Locate the cell with the specified text and output its (X, Y) center coordinate. 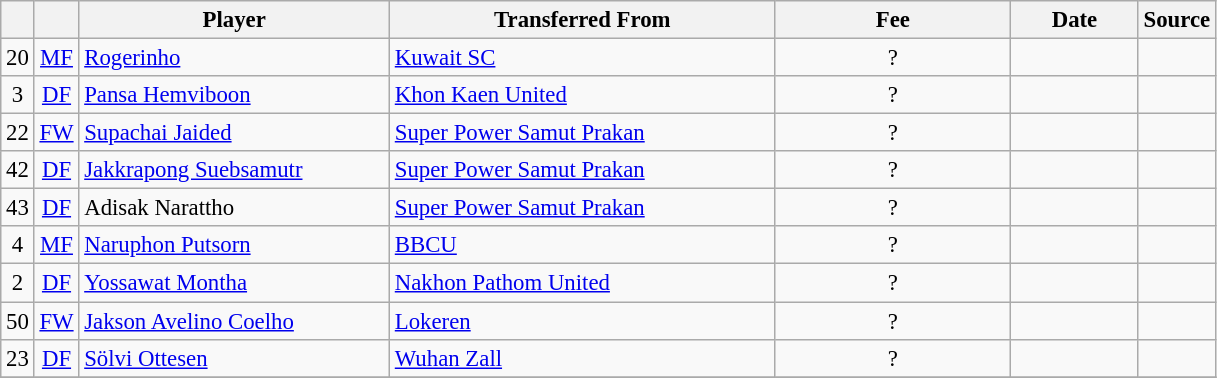
Source (1176, 20)
Nakhon Pathom United (582, 283)
3 (18, 95)
Date (1075, 20)
42 (18, 170)
43 (18, 208)
Jakkrapong Suebsamutr (234, 170)
Khon Kaen United (582, 95)
BBCU (582, 245)
23 (18, 358)
2 (18, 283)
Jakson Avelino Coelho (234, 321)
22 (18, 133)
Fee (893, 20)
Pansa Hemviboon (234, 95)
4 (18, 245)
Player (234, 20)
Kuwait SC (582, 58)
Rogerinho (234, 58)
Lokeren (582, 321)
Yossawat Montha (234, 283)
20 (18, 58)
Naruphon Putsorn (234, 245)
Sölvi Ottesen (234, 358)
Wuhan Zall (582, 358)
50 (18, 321)
Transferred From (582, 20)
Adisak Narattho (234, 208)
Supachai Jaided (234, 133)
